Find where the given text appears and provide that cell's center as [x, y] coordinate. 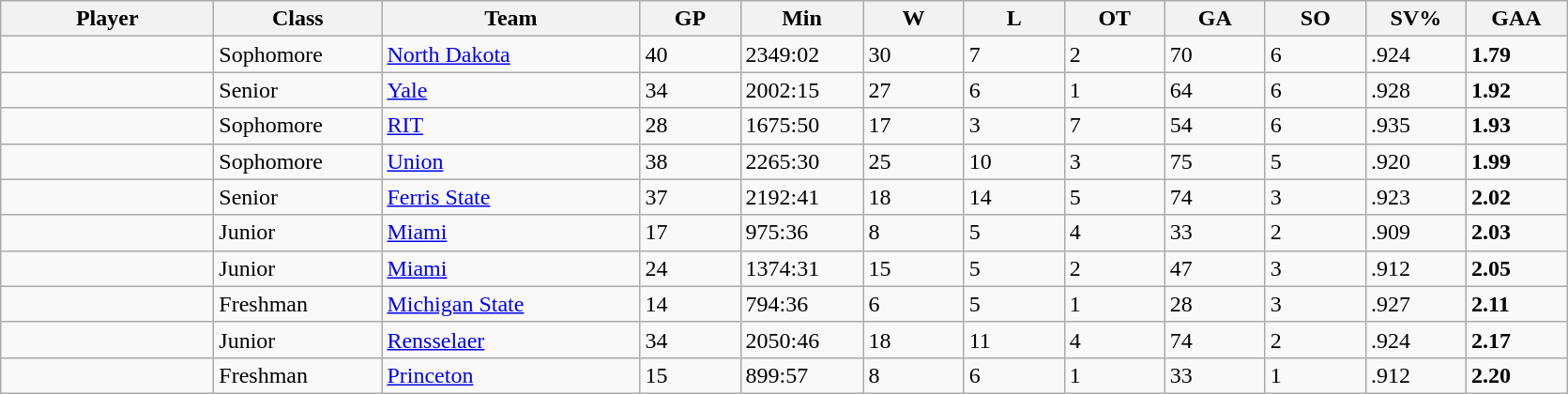
40 [691, 54]
27 [914, 90]
.927 [1415, 304]
2.11 [1516, 304]
.935 [1415, 126]
.923 [1415, 197]
2192:41 [801, 197]
North Dakota [510, 54]
.909 [1415, 233]
GP [691, 19]
2.17 [1516, 340]
.928 [1415, 90]
2349:02 [801, 54]
SV% [1415, 19]
1.79 [1516, 54]
2050:46 [801, 340]
24 [691, 268]
75 [1214, 161]
2.03 [1516, 233]
64 [1214, 90]
2265:30 [801, 161]
10 [1013, 161]
37 [691, 197]
70 [1214, 54]
1.92 [1516, 90]
W [914, 19]
Min [801, 19]
1.93 [1516, 126]
Yale [510, 90]
GA [1214, 19]
Team [510, 19]
Rensselaer [510, 340]
Ferris State [510, 197]
SO [1316, 19]
Class [298, 19]
GAA [1516, 19]
RIT [510, 126]
Player [107, 19]
1675:50 [801, 126]
OT [1115, 19]
L [1013, 19]
54 [1214, 126]
899:57 [801, 375]
794:36 [801, 304]
2.05 [1516, 268]
975:36 [801, 233]
30 [914, 54]
2002:15 [801, 90]
25 [914, 161]
38 [691, 161]
1374:31 [801, 268]
47 [1214, 268]
1.99 [1516, 161]
2.20 [1516, 375]
2.02 [1516, 197]
Princeton [510, 375]
Michigan State [510, 304]
.920 [1415, 161]
Union [510, 161]
11 [1013, 340]
